Capture the cell that displays the provided text and extract its (X, Y) central coordinate. 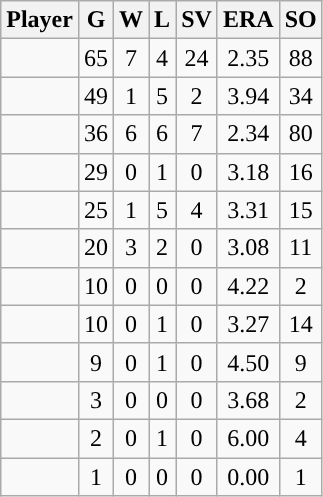
14 (300, 324)
6.00 (248, 438)
11 (300, 248)
25 (96, 210)
SO (300, 20)
3.27 (248, 324)
36 (96, 134)
15 (300, 210)
3.18 (248, 172)
24 (197, 58)
49 (96, 96)
3.31 (248, 210)
3.08 (248, 248)
L (162, 20)
ERA (248, 20)
3.94 (248, 96)
2.35 (248, 58)
34 (300, 96)
16 (300, 172)
2.34 (248, 134)
4.50 (248, 362)
0.00 (248, 477)
4.22 (248, 286)
29 (96, 172)
SV (197, 20)
20 (96, 248)
3.68 (248, 400)
Player (40, 20)
88 (300, 58)
W (132, 20)
65 (96, 58)
G (96, 20)
80 (300, 134)
